Locate the cell with the specified text and output its (x, y) center coordinate. 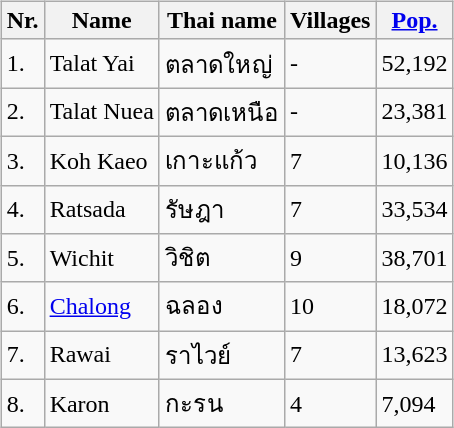
Wichit (102, 258)
18,072 (414, 306)
Pop. (414, 20)
4 (330, 404)
23,381 (414, 112)
52,192 (414, 64)
5. (22, 258)
38,701 (414, 258)
รัษฎา (222, 210)
Chalong (102, 306)
Thai name (222, 20)
เกาะแก้ว (222, 160)
Rawai (102, 356)
10,136 (414, 160)
Talat Nuea (102, 112)
8. (22, 404)
ตลาดเหนือ (222, 112)
ราไวย์ (222, 356)
3. (22, 160)
7,094 (414, 404)
วิชิต (222, 258)
Karon (102, 404)
ฉลอง (222, 306)
6. (22, 306)
ตลาดใหญ่ (222, 64)
Koh Kaeo (102, 160)
13,623 (414, 356)
33,534 (414, 210)
Nr. (22, 20)
Villages (330, 20)
2. (22, 112)
9 (330, 258)
กะรน (222, 404)
7. (22, 356)
4. (22, 210)
Talat Yai (102, 64)
10 (330, 306)
Ratsada (102, 210)
1. (22, 64)
Name (102, 20)
